Output the [X, Y] coordinate of the center of the cell containing the given text.  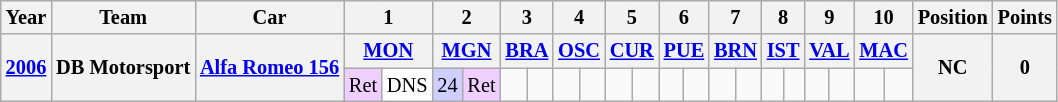
PUE [684, 51]
Year [26, 17]
MON [388, 51]
BRA [528, 51]
2006 [26, 68]
IST [784, 51]
DB Motorsport [123, 68]
Team [123, 17]
0 [1025, 68]
2 [466, 17]
VAL [829, 51]
CUR [632, 51]
10 [883, 17]
6 [684, 17]
9 [829, 17]
3 [528, 17]
5 [632, 17]
DNS [407, 85]
8 [784, 17]
BRN [736, 51]
Position [953, 17]
Car [270, 17]
OSC [579, 51]
7 [736, 17]
Alfa Romeo 156 [270, 68]
1 [388, 17]
4 [579, 17]
NC [953, 68]
MGN [466, 51]
24 [447, 85]
Points [1025, 17]
MAC [883, 51]
